Output the (X, Y) coordinate of the center of the cell containing the given text.  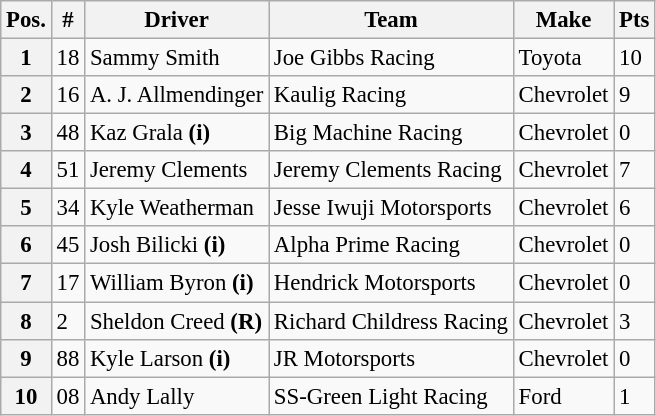
4 (26, 170)
17 (68, 283)
Jeremy Clements (177, 170)
William Byron (i) (177, 283)
Toyota (563, 58)
A. J. Allmendinger (177, 95)
Kyle Larson (i) (177, 358)
45 (68, 245)
51 (68, 170)
Jesse Iwuji Motorsports (392, 208)
Sheldon Creed (R) (177, 321)
34 (68, 208)
5 (26, 208)
Kaz Grala (i) (177, 133)
Kaulig Racing (392, 95)
16 (68, 95)
Joe Gibbs Racing (392, 58)
8 (26, 321)
Kyle Weatherman (177, 208)
Pts (634, 20)
Jeremy Clements Racing (392, 170)
48 (68, 133)
Driver (177, 20)
JR Motorsports (392, 358)
Big Machine Racing (392, 133)
18 (68, 58)
Sammy Smith (177, 58)
Josh Bilicki (i) (177, 245)
Alpha Prime Racing (392, 245)
Andy Lally (177, 396)
Ford (563, 396)
Hendrick Motorsports (392, 283)
Pos. (26, 20)
88 (68, 358)
SS-Green Light Racing (392, 396)
Team (392, 20)
Make (563, 20)
08 (68, 396)
Richard Childress Racing (392, 321)
# (68, 20)
